Detect which cell encompasses the target text, then output its (x, y) center coordinate. 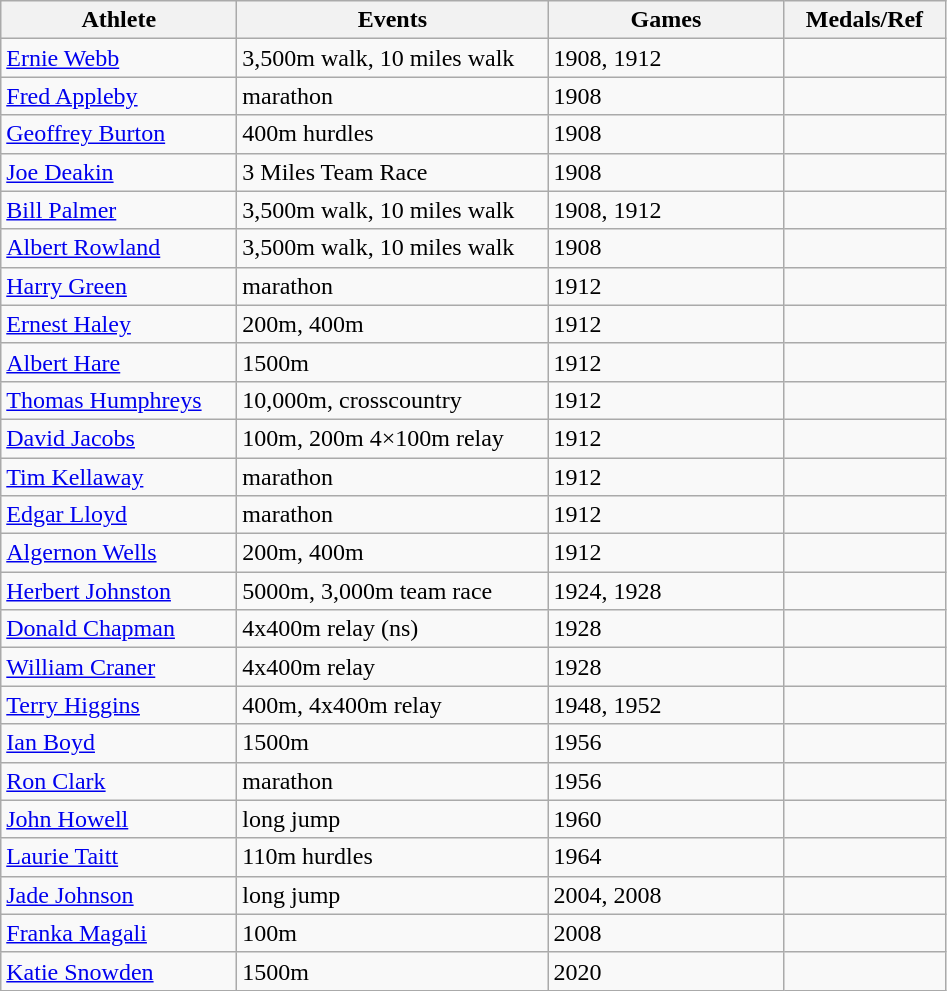
100m, 200m 4×100m relay (392, 438)
Albert Hare (119, 362)
1948, 1952 (666, 705)
Athlete (119, 20)
David Jacobs (119, 438)
Ernie Webb (119, 58)
Franka Magali (119, 933)
1924, 1928 (666, 591)
400m, 4x400m relay (392, 705)
2008 (666, 933)
Medals/Ref (864, 20)
Ernest Haley (119, 324)
2004, 2008 (666, 895)
Fred Appleby (119, 96)
3 Miles Team Race (392, 172)
Harry Green (119, 286)
Ron Clark (119, 781)
Algernon Wells (119, 553)
Bill Palmer (119, 210)
Events (392, 20)
Thomas Humphreys (119, 400)
Terry Higgins (119, 705)
Edgar Lloyd (119, 515)
10,000m, crosscountry (392, 400)
400m hurdles (392, 134)
Laurie Taitt (119, 857)
100m (392, 933)
Jade Johnson (119, 895)
4x400m relay (ns) (392, 629)
Joe Deakin (119, 172)
4x400m relay (392, 667)
1964 (666, 857)
1960 (666, 819)
110m hurdles (392, 857)
John Howell (119, 819)
Donald Chapman (119, 629)
Herbert Johnston (119, 591)
Tim Kellaway (119, 477)
Geoffrey Burton (119, 134)
Games (666, 20)
Katie Snowden (119, 971)
William Craner (119, 667)
2020 (666, 971)
Ian Boyd (119, 743)
5000m, 3,000m team race (392, 591)
Albert Rowland (119, 248)
